Extract the [X, Y] coordinate from the center of the cell holding the provided text.  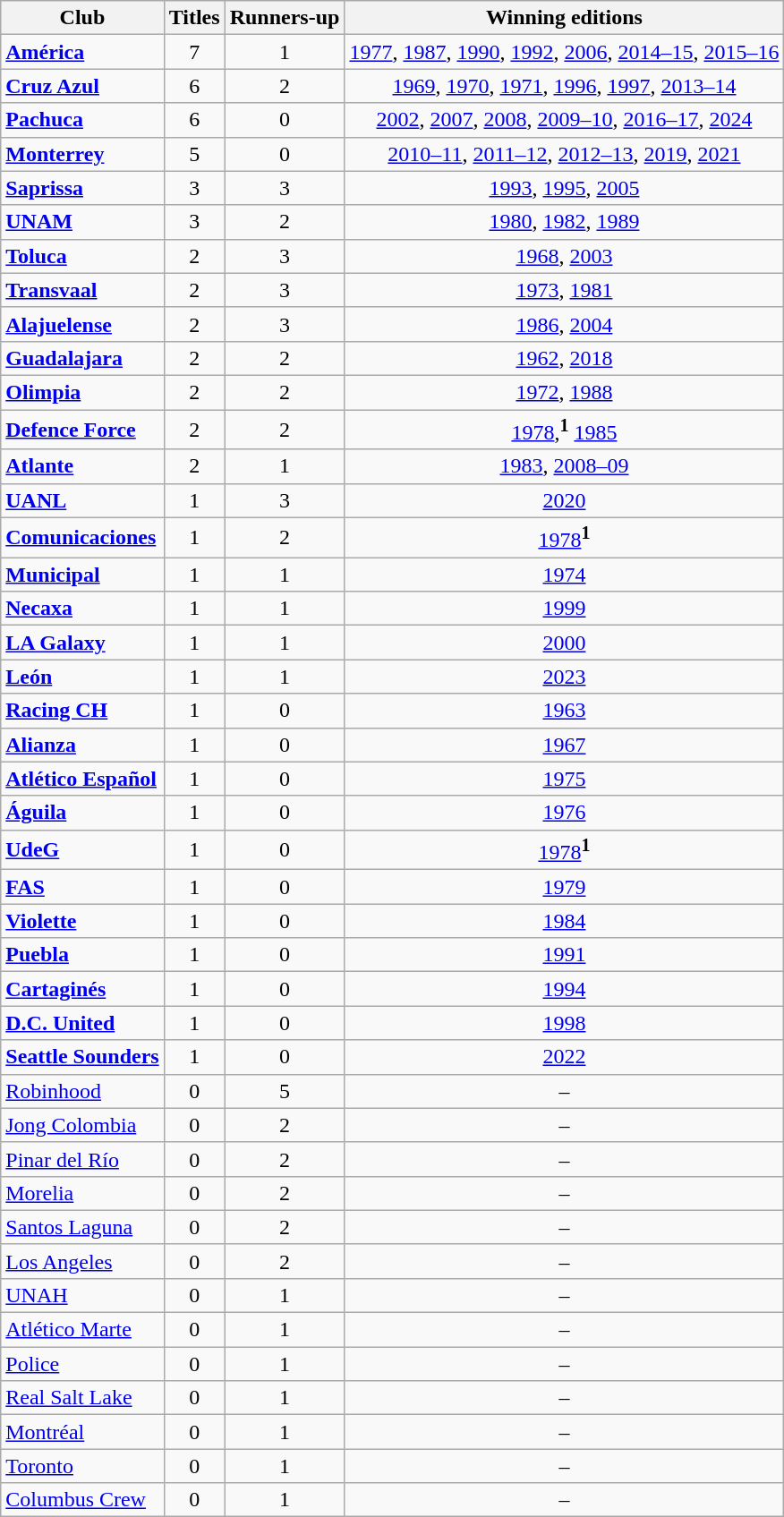
Alianza [82, 745]
LA Galaxy [82, 643]
Runners-up [285, 18]
Puebla [82, 955]
UNAM [82, 222]
Violette [82, 921]
Transvaal [82, 290]
León [82, 677]
Santos Laguna [82, 1227]
Cruz Azul [82, 86]
Atlético Español [82, 779]
2002, 2007, 2008, 2009–10, 2016–17, 2024 [564, 120]
Toronto [82, 1466]
Titles [194, 18]
Guadalajara [82, 358]
UdeG [82, 850]
1962, 2018 [564, 358]
1977, 1987, 1990, 1992, 2006, 2014–15, 2015–16 [564, 52]
Atlante [82, 466]
7 [194, 52]
Winning editions [564, 18]
1993, 1995, 2005 [564, 188]
2020 [564, 500]
Racing CH [82, 711]
Comunicaciones [82, 537]
Jong Colombia [82, 1125]
Monterrey [82, 154]
UNAH [82, 1296]
Atlético Marte [82, 1330]
D.C. United [82, 1023]
1975 [564, 779]
1998 [564, 1023]
Necaxa [82, 609]
Pachuca [82, 120]
Columbus Crew [82, 1500]
Águila [82, 813]
Alajuelense [82, 324]
1980, 1982, 1989 [564, 222]
Seattle Sounders [82, 1057]
1973, 1981 [564, 290]
UANL [82, 500]
2010–11, 2011–12, 2012–13, 2019, 2021 [564, 154]
2022 [564, 1057]
Cartaginés [82, 989]
Pinar del Río [82, 1159]
2000 [564, 643]
Saprissa [82, 188]
1974 [564, 575]
1978,1 1985 [564, 430]
Robinhood [82, 1091]
1986, 2004 [564, 324]
FAS [82, 887]
Montréal [82, 1432]
1976 [564, 813]
Police [82, 1364]
1991 [564, 955]
2023 [564, 677]
1984 [564, 921]
1967 [564, 745]
1979 [564, 887]
Municipal [82, 575]
1972, 1988 [564, 392]
Morelia [82, 1193]
Defence Force [82, 430]
1969, 1970, 1971, 1996, 1997, 2013–14 [564, 86]
América [82, 52]
Toluca [82, 256]
Club [82, 18]
1999 [564, 609]
Olimpia [82, 392]
Real Salt Lake [82, 1398]
1963 [564, 711]
Los Angeles [82, 1261]
1968, 2003 [564, 256]
1983, 2008–09 [564, 466]
1994 [564, 989]
